For the text-containing cell, return its midpoint in (X, Y) coordinate format. 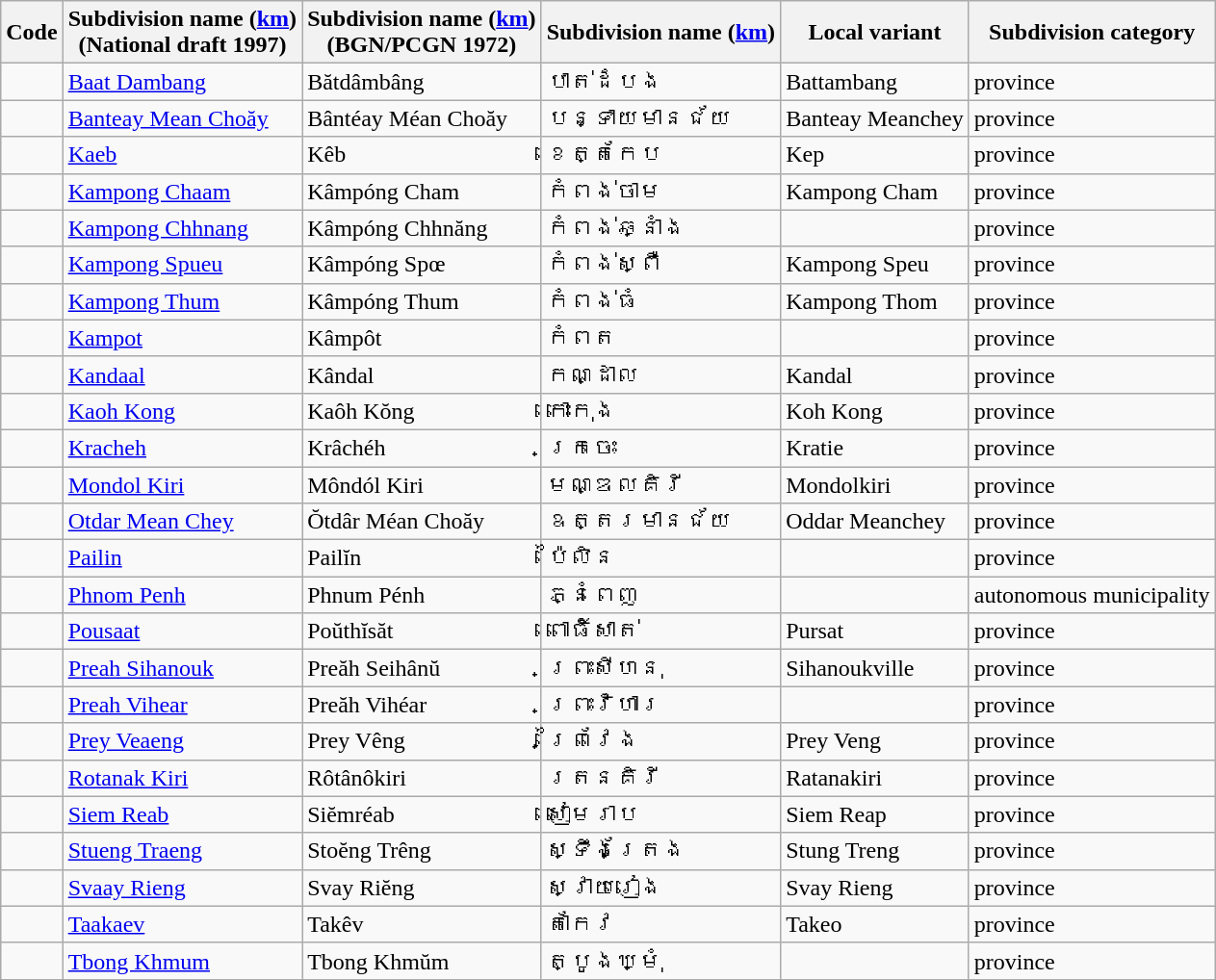
Siem Reap (875, 814)
កោះកុង (660, 411)
Koh Kong (875, 411)
Stung Treng (875, 851)
Tbong Khmum (182, 961)
កំពង់ចាម (660, 192)
Preah Sihanouk (182, 668)
ព្រះសីហនុ (660, 668)
Kampong Chaam (182, 192)
Tbong Khmŭm (422, 961)
Preăh Seihânŭ (422, 668)
Ratanakiri (875, 778)
Phnom Penh (182, 595)
Banteay Mean Choăy (182, 118)
Kampot (182, 338)
ព្រៃវែង (660, 741)
ពោធិ៍សាត់ (660, 632)
Pailin (182, 558)
Mondol Kiri (182, 484)
ឧត្តរមានជ័យ (660, 522)
Takeo (875, 924)
ស្ទឹងត្រែង (660, 851)
Code (32, 33)
កណ្ដាល (660, 374)
Kep (875, 155)
Sihanoukville (875, 668)
ស្វាយរៀង (660, 888)
Baat Dambang (182, 82)
រតនគិរី (660, 778)
Kandal (875, 374)
Banteay Meanchey (875, 118)
Kâmpóng Chhnăng (422, 228)
Pailĭn (422, 558)
Kratie (875, 448)
Rôtânôkiri (422, 778)
Kracheh (182, 448)
Rotanak Kiri (182, 778)
Taakaev (182, 924)
Svay Riĕng (422, 888)
កំពង់ស្ពឺ (660, 265)
Pousaat (182, 632)
Kaôh Kŏng (422, 411)
Kaoh Kong (182, 411)
Oddar Meanchey (875, 522)
Stoĕng Trêng (422, 851)
បន្ទាយមានជ័យ (660, 118)
Takêv (422, 924)
Kandaal (182, 374)
ភ្នំពេញ (660, 595)
Ŏtdâr Méan Choăy (422, 522)
autonomous municipality (1092, 595)
Kaeb (182, 155)
Stueng Traeng (182, 851)
Prey Vêng (422, 741)
ខេត្តកែប (660, 155)
Kâmpóng Thum (422, 301)
Subdivision name (km)(National draft 1997) (182, 33)
Poŭthĭsăt (422, 632)
Siem Reab (182, 814)
Battambang (875, 82)
Subdivision name (km)(BGN/PCGN 1972) (422, 33)
កំពត (660, 338)
ក្រចេះ (660, 448)
Kâmpóng Spœ (422, 265)
Svaay Rieng (182, 888)
បាត់ដំបង (660, 82)
Môndól Kiri (422, 484)
កំពង់ធំ (660, 301)
Kampong Speu (875, 265)
Bătdâmbâng (422, 82)
មណ្ឌលគិរី (660, 484)
Bântéay Méan Choăy (422, 118)
Phnum Pénh (422, 595)
Kêb (422, 155)
Kândal (422, 374)
ព្រះវិហារ (660, 705)
Subdivision category (1092, 33)
Kampong Thom (875, 301)
Mondolkiri (875, 484)
Otdar Mean Chey (182, 522)
តាកែវ (660, 924)
Kampong Cham (875, 192)
Pursat (875, 632)
ប៉ៃលិន (660, 558)
សៀមរាប (660, 814)
Local variant (875, 33)
Kampong Chhnang (182, 228)
Krâchéh (422, 448)
Kampong Thum (182, 301)
កំពង់ឆ្នាំង (660, 228)
Siĕmréab (422, 814)
Prey Veng (875, 741)
Kampong Spueu (182, 265)
Svay Rieng (875, 888)
ត្បូងឃ្មុំ (660, 961)
Subdivision name (km) (660, 33)
Kâmpóng Cham (422, 192)
Kâmpôt (422, 338)
Preăh Vihéar (422, 705)
Preah Vihear (182, 705)
Prey Veaeng (182, 741)
